Locate the cell with the specified text and output its [x, y] center coordinate. 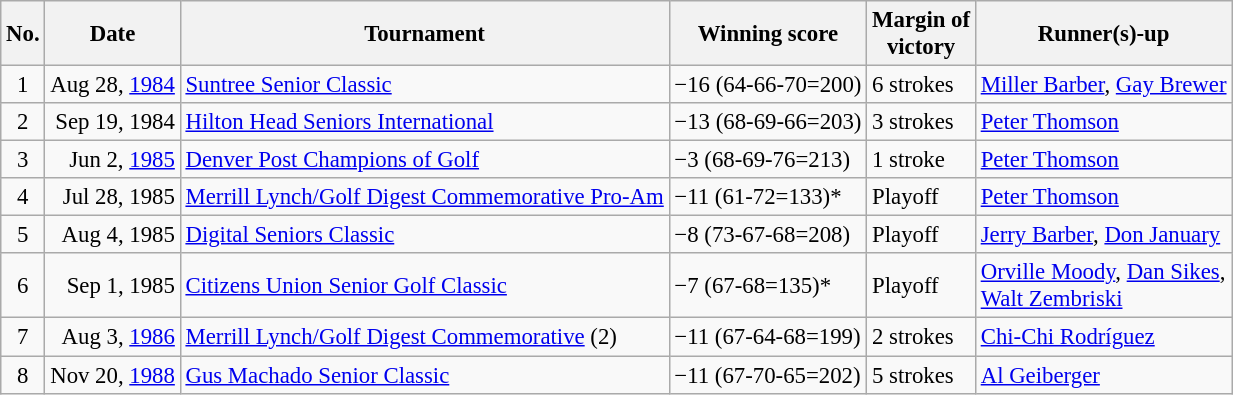
Aug 4, 1985 [112, 235]
Miller Barber, Gay Brewer [1103, 85]
−3 (68-69-76=213) [768, 160]
−7 (67-68=135)* [768, 286]
5 strokes [922, 375]
Suntree Senior Classic [424, 85]
−13 (68-69-66=203) [768, 122]
3 strokes [922, 122]
3 [23, 160]
Digital Seniors Classic [424, 235]
4 [23, 197]
Sep 19, 1984 [112, 122]
Gus Machado Senior Classic [424, 375]
Margin ofvictory [922, 34]
−11 (67-70-65=202) [768, 375]
Denver Post Champions of Golf [424, 160]
−16 (64-66-70=200) [768, 85]
6 [23, 286]
Al Geiberger [1103, 375]
Jul 28, 1985 [112, 197]
Date [112, 34]
Aug 28, 1984 [112, 85]
No. [23, 34]
Jerry Barber, Don January [1103, 235]
Citizens Union Senior Golf Classic [424, 286]
Nov 20, 1988 [112, 375]
6 strokes [922, 85]
2 [23, 122]
Aug 3, 1986 [112, 337]
7 [23, 337]
Merrill Lynch/Golf Digest Commemorative Pro-Am [424, 197]
8 [23, 375]
Tournament [424, 34]
1 [23, 85]
Winning score [768, 34]
Jun 2, 1985 [112, 160]
−11 (61-72=133)* [768, 197]
Chi-Chi Rodríguez [1103, 337]
2 strokes [922, 337]
Hilton Head Seniors International [424, 122]
−8 (73-67-68=208) [768, 235]
Merrill Lynch/Golf Digest Commemorative (2) [424, 337]
5 [23, 235]
−11 (67-64-68=199) [768, 337]
1 stroke [922, 160]
Runner(s)-up [1103, 34]
Sep 1, 1985 [112, 286]
Orville Moody, Dan Sikes, Walt Zembriski [1103, 286]
